Pinpoint the cell where the given text exists, returning its (X, Y) midpoint coordinate. 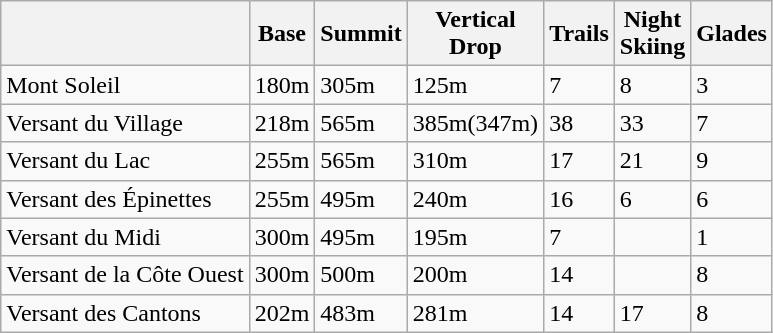
202m (282, 313)
1 (732, 237)
218m (282, 123)
240m (475, 199)
180m (282, 85)
305m (361, 85)
38 (580, 123)
125m (475, 85)
Versant de la Côte Ouest (125, 275)
200m (475, 275)
281m (475, 313)
195m (475, 237)
Versant du Lac (125, 161)
9 (732, 161)
500m (361, 275)
3 (732, 85)
Trails (580, 34)
33 (652, 123)
Mont Soleil (125, 85)
Glades (732, 34)
Summit (361, 34)
310m (475, 161)
Base (282, 34)
VerticalDrop (475, 34)
16 (580, 199)
483m (361, 313)
21 (652, 161)
Versant des Cantons (125, 313)
Versant du Midi (125, 237)
Versant des Épinettes (125, 199)
385m(347m) (475, 123)
Versant du Village (125, 123)
NightSkiing (652, 34)
